Locate the cell with the specified text and output its [X, Y] center coordinate. 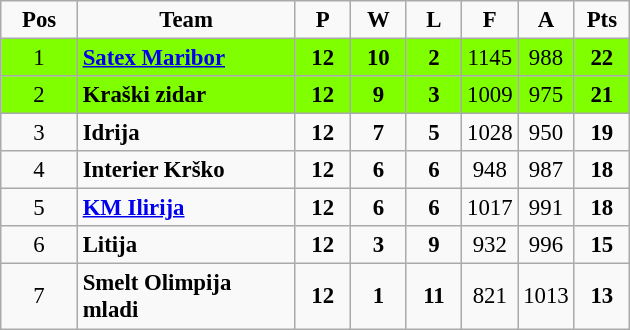
1017 [490, 208]
Interier Krško [186, 170]
Satex Maribor [186, 58]
991 [546, 208]
15 [602, 245]
Litija [186, 245]
19 [602, 133]
1013 [546, 296]
KM Ilirija [186, 208]
Idrija [186, 133]
11 [434, 296]
821 [490, 296]
Team [186, 20]
10 [379, 58]
F [490, 20]
1145 [490, 58]
4 [40, 170]
988 [546, 58]
L [434, 20]
Kraški zidar [186, 95]
A [546, 20]
948 [490, 170]
13 [602, 296]
975 [546, 95]
932 [490, 245]
21 [602, 95]
22 [602, 58]
996 [546, 245]
1028 [490, 133]
987 [546, 170]
Pts [602, 20]
Pos [40, 20]
1009 [490, 95]
W [379, 20]
Smelt Olimpija mladi [186, 296]
950 [546, 133]
P [323, 20]
